Locate the cell with the specified text and output its (X, Y) center coordinate. 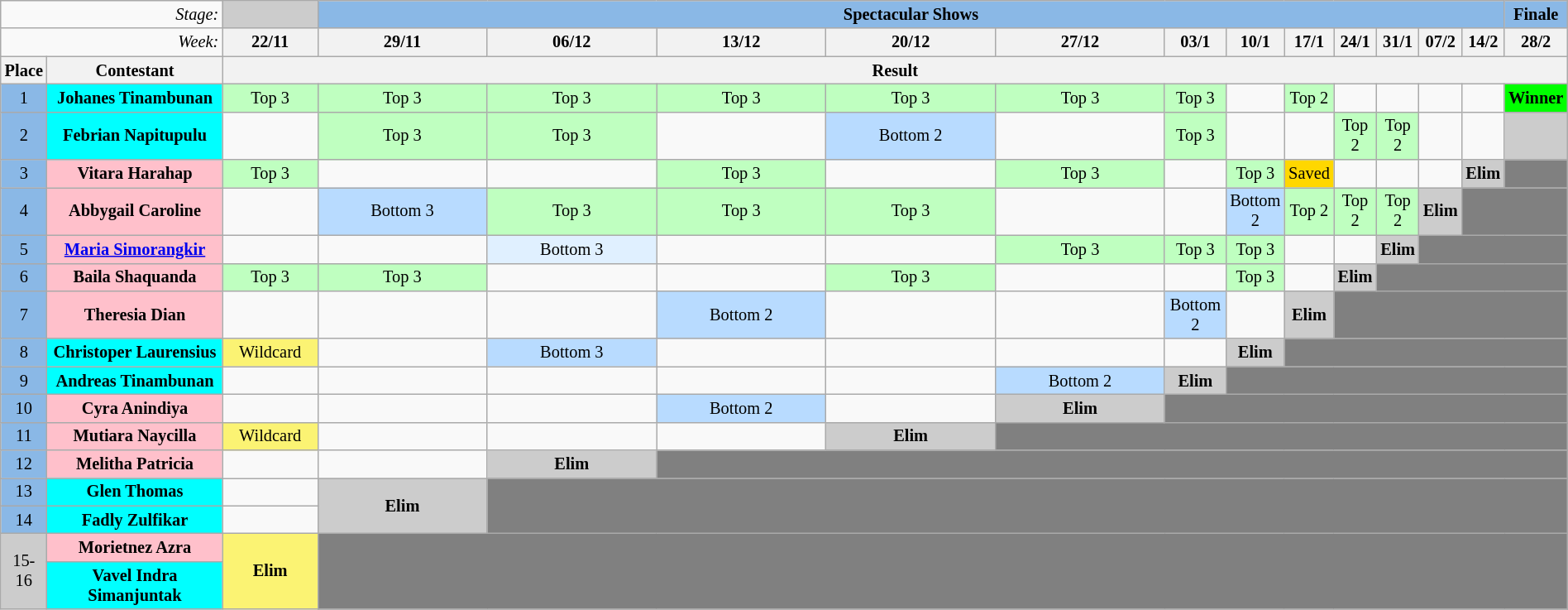
06/12 (572, 42)
Mutiara Naycilla (135, 436)
31/1 (1398, 42)
24/1 (1355, 42)
Baila Shaquanda (135, 277)
13 (24, 492)
28/2 (1536, 42)
20/12 (911, 42)
Stage: (112, 14)
12 (24, 464)
Glen Thomas (135, 492)
29/11 (402, 42)
27/12 (1080, 42)
Winner (1536, 98)
Contestant (135, 70)
Finale (1536, 14)
Week: (112, 42)
6 (24, 277)
Spectacular Shows (911, 14)
11 (24, 436)
07/2 (1441, 42)
Theresia Dian (135, 315)
8 (24, 353)
22/11 (270, 42)
03/1 (1195, 42)
Maria Simorangkir (135, 249)
14/2 (1483, 42)
9 (24, 381)
Place (24, 70)
Andreas Tinambunan (135, 381)
Saved (1309, 174)
3 (24, 174)
2 (24, 136)
10/1 (1255, 42)
Fadly Zulfikar (135, 520)
Cyra Anindiya (135, 408)
Morietnez Azra (135, 547)
7 (24, 315)
13/12 (741, 42)
Johanes Tinambunan (135, 98)
5 (24, 249)
Abbygail Caroline (135, 211)
14 (24, 520)
17/1 (1309, 42)
Melitha Patricia (135, 464)
4 (24, 211)
Christoper Laurensius (135, 353)
15-16 (24, 571)
Febrian Napitupulu (135, 136)
Result (895, 70)
Vitara Harahap (135, 174)
10 (24, 408)
Vavel Indra Simanjuntak (135, 585)
1 (24, 98)
